Identify which cell holds the provided text, then report its (X, Y) central coordinate. 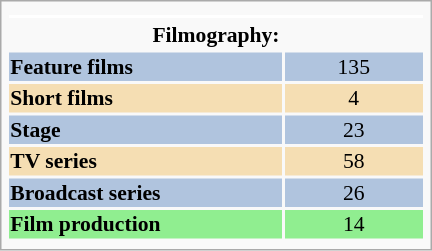
TV series (146, 161)
Stage (146, 129)
4 (354, 98)
58 (354, 161)
Short films (146, 98)
23 (354, 129)
135 (354, 66)
Filmography: (216, 35)
Feature films (146, 66)
26 (354, 192)
Film production (146, 224)
Broadcast series (146, 192)
14 (354, 224)
